Output the (x, y) coordinate of the center of the cell containing the given text.  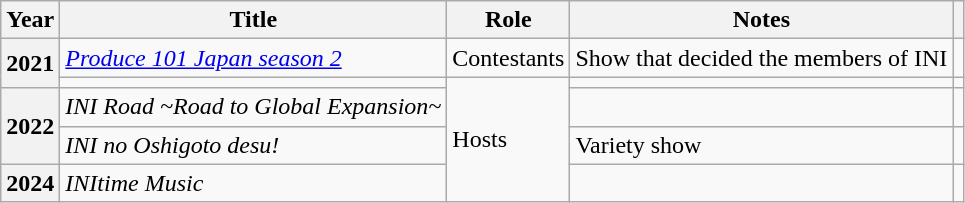
Contestants (508, 58)
INI Road ~Road to Global Expansion~ (254, 107)
Produce 101 Japan season 2 (254, 58)
2021 (30, 64)
Role (508, 20)
Notes (762, 20)
Show that decided the members of INI (762, 58)
Hosts (508, 140)
2022 (30, 126)
Title (254, 20)
INItime Music (254, 183)
INI no Oshigoto desu! (254, 145)
Year (30, 20)
Variety show (762, 145)
2024 (30, 183)
